Extract the (x, y) coordinate from the center of the cell holding the provided text.  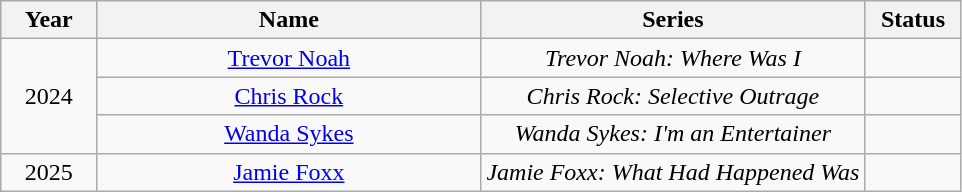
Name (289, 20)
Wanda Sykes (289, 134)
Year (49, 20)
Chris Rock: Selective Outrage (673, 96)
Jamie Foxx (289, 172)
2024 (49, 96)
Series (673, 20)
Trevor Noah (289, 58)
2025 (49, 172)
Trevor Noah: Where Was I (673, 58)
Status (913, 20)
Jamie Foxx: What Had Happened Was (673, 172)
Wanda Sykes: I'm an Entertainer (673, 134)
Chris Rock (289, 96)
